Return the [X, Y] coordinate for the center point of the cell that contains the specified text.  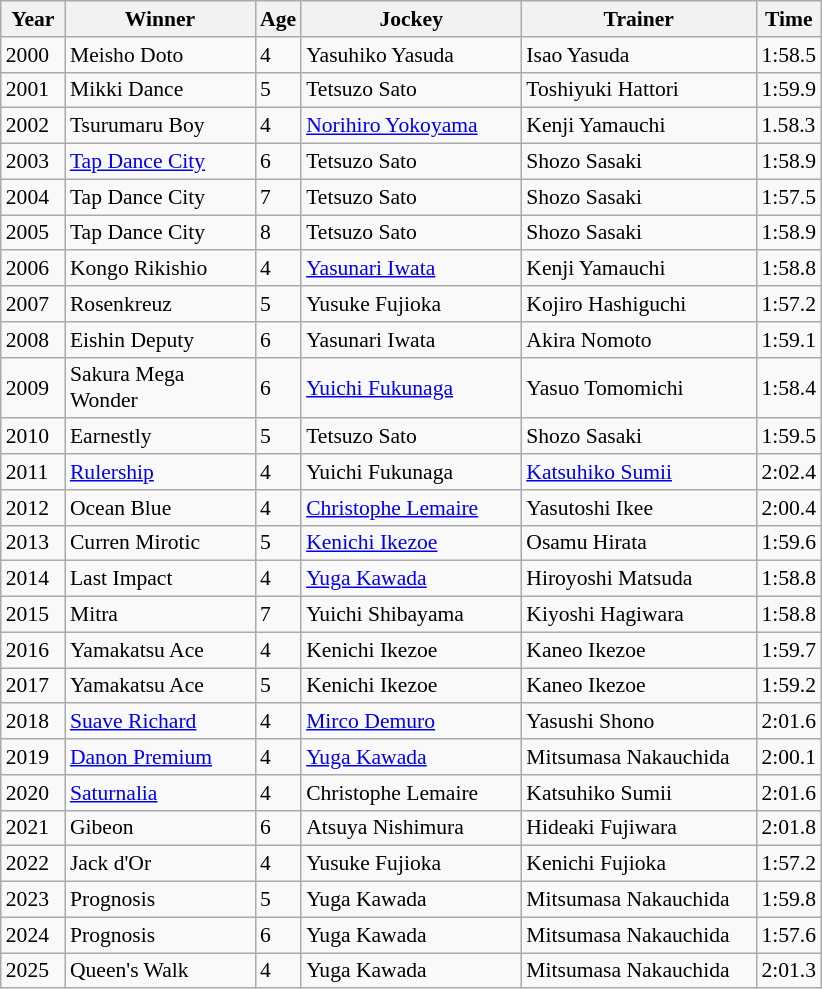
2013 [33, 543]
2002 [33, 126]
2000 [33, 55]
2012 [33, 508]
Trainer [638, 19]
Mitra [160, 615]
Norihiro Yokoyama [411, 126]
Hideaki Fujiwara [638, 828]
2025 [33, 971]
1:59.7 [788, 650]
Curren Mirotic [160, 543]
2011 [33, 472]
Last Impact [160, 579]
Jack d'Or [160, 864]
2003 [33, 162]
2017 [33, 686]
Year [33, 19]
1:58.5 [788, 55]
Yasutoshi Ikee [638, 508]
1:59.6 [788, 543]
Kojiro Hashiguchi [638, 304]
2024 [33, 935]
Queen's Walk [160, 971]
Age [278, 19]
Tsurumaru Boy [160, 126]
1.58.3 [788, 126]
2007 [33, 304]
2023 [33, 900]
1:59.5 [788, 437]
2015 [33, 615]
Gibeon [160, 828]
Time [788, 19]
Atsuya Nishimura [411, 828]
Danon Premium [160, 757]
Yuichi Shibayama [411, 615]
2021 [33, 828]
Saturnalia [160, 793]
Meisho Doto [160, 55]
Kenichi Fujioka [638, 864]
Hiroyoshi Matsuda [638, 579]
1:59.8 [788, 900]
8 [278, 233]
1:59.9 [788, 90]
2:01.8 [788, 828]
Suave Richard [160, 722]
2005 [33, 233]
Ocean Blue [160, 508]
2:01.3 [788, 971]
Toshiyuki Hattori [638, 90]
Osamu Hirata [638, 543]
Sakura Mega Wonder [160, 388]
2018 [33, 722]
2019 [33, 757]
2022 [33, 864]
2006 [33, 269]
2:00.4 [788, 508]
Mirco Demuro [411, 722]
2020 [33, 793]
Yasuhiko Yasuda [411, 55]
2010 [33, 437]
2:02.4 [788, 472]
2008 [33, 340]
Rosenkreuz [160, 304]
2009 [33, 388]
Jockey [411, 19]
Eishin Deputy [160, 340]
Rulership [160, 472]
2016 [33, 650]
2004 [33, 197]
Isao Yasuda [638, 55]
Yasuo Tomomichi [638, 388]
Akira Nomoto [638, 340]
1:58.4 [788, 388]
Yasushi Shono [638, 722]
Mikki Dance [160, 90]
Winner [160, 19]
1:59.2 [788, 686]
1:57.5 [788, 197]
1:57.6 [788, 935]
Kiyoshi Hagiwara [638, 615]
1:59.1 [788, 340]
2014 [33, 579]
2:00.1 [788, 757]
Earnestly [160, 437]
2001 [33, 90]
Kongo Rikishio [160, 269]
